From the cell containing the given text, extract its center point as (x, y) coordinate. 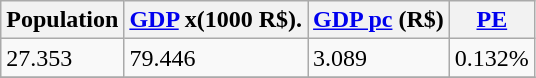
79.446 (216, 58)
3.089 (379, 58)
Population (62, 20)
PE (492, 20)
0.132% (492, 58)
GDP x(1000 R$). (216, 20)
27.353 (62, 58)
GDP pc (R$) (379, 20)
